From the cell containing the given text, extract its center point as (X, Y) coordinate. 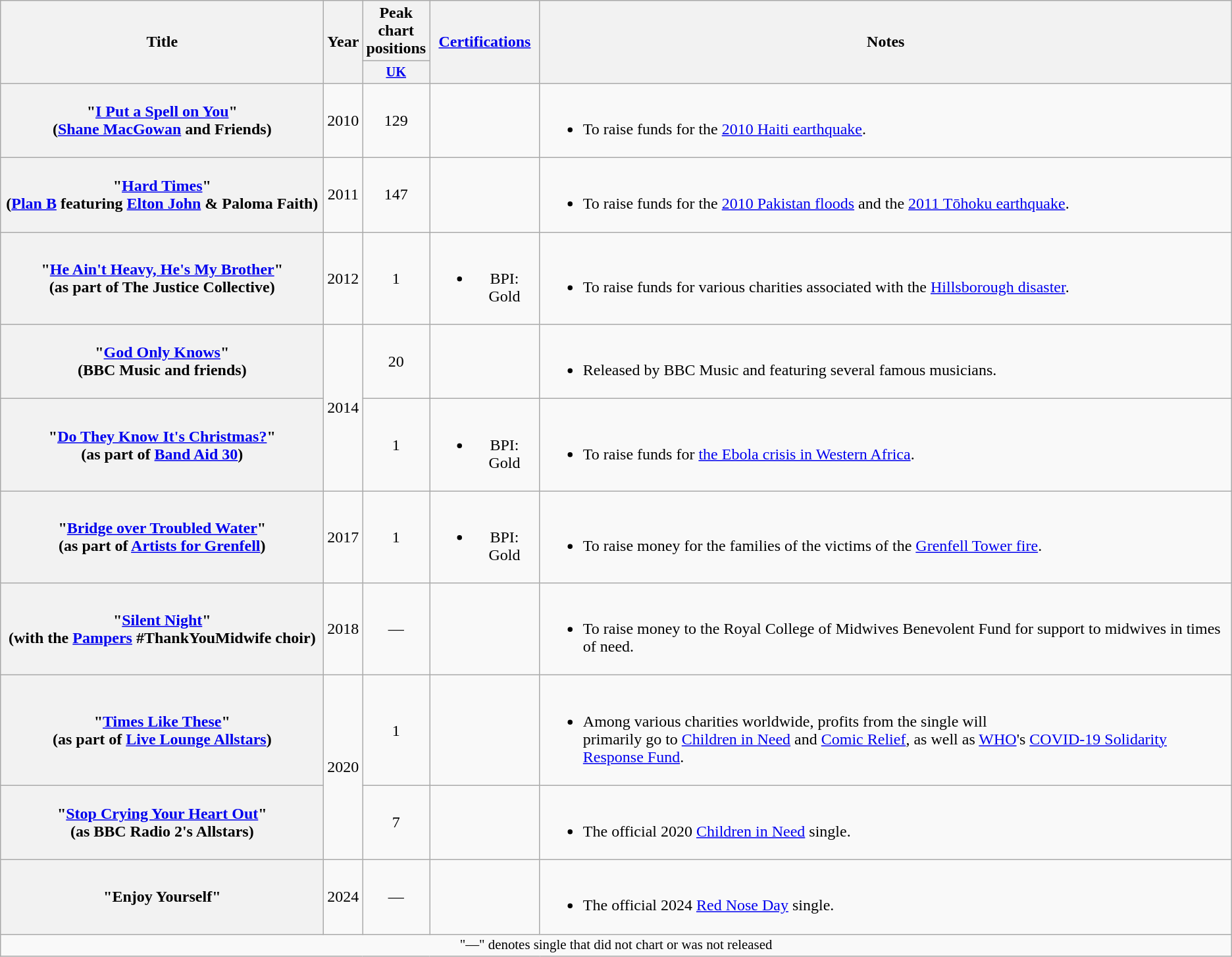
147 (396, 195)
To raise funds for the 2010 Haiti earthquake. (886, 120)
"Silent Night"(with the Pampers #ThankYouMidwife choir) (162, 629)
To raise funds for the 2010 Pakistan floods and the 2011 Tōhoku earthquake. (886, 195)
"Stop Crying Your Heart Out"(as BBC Radio 2's Allstars) (162, 823)
"Times Like These"(as part of Live Lounge Allstars) (162, 731)
To raise money to the Royal College of Midwives Benevolent Fund for support to midwives in times of need. (886, 629)
To raise funds for various charities associated with the Hillsborough disaster. (886, 278)
2017 (344, 537)
2012 (344, 278)
129 (396, 120)
"—" denotes single that did not chart or was not released (616, 945)
2014 (344, 408)
Peak chart positions (396, 31)
2020 (344, 767)
Released by BBC Music and featuring several famous musicians. (886, 362)
Title (162, 42)
"God Only Knows"(BBC Music and friends) (162, 362)
"Enjoy Yourself" (162, 896)
2010 (344, 120)
"I Put a Spell on You"(Shane MacGowan and Friends) (162, 120)
"Do They Know It's Christmas?"(as part of Band Aid 30) (162, 445)
UK (396, 72)
"Hard Times"(Plan B featuring Elton John & Paloma Faith) (162, 195)
The official 2024 Red Nose Day single. (886, 896)
Year (344, 42)
2018 (344, 629)
To raise money for the families of the victims of the Grenfell Tower fire. (886, 537)
20 (396, 362)
Certifications (485, 42)
"He Ain't Heavy, He's My Brother"(as part of The Justice Collective) (162, 278)
To raise funds for the Ebola crisis in Western Africa. (886, 445)
2011 (344, 195)
"Bridge over Troubled Water"(as part of Artists for Grenfell) (162, 537)
7 (396, 823)
The official 2020 Children in Need single. (886, 823)
2024 (344, 896)
Notes (886, 42)
